Capture the cell that displays the provided text and extract its [X, Y] central coordinate. 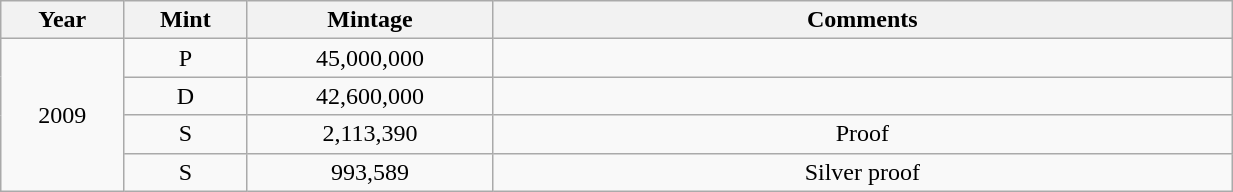
2,113,390 [370, 134]
Comments [862, 20]
D [186, 96]
Silver proof [862, 172]
42,600,000 [370, 96]
Proof [862, 134]
2009 [62, 115]
45,000,000 [370, 58]
Mintage [370, 20]
Year [62, 20]
Mint [186, 20]
P [186, 58]
993,589 [370, 172]
